Output the [x, y] coordinate of the center of the cell containing the given text.  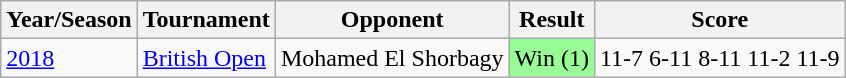
Score [720, 20]
Result [552, 20]
11-7 6-11 8-11 11-2 11-9 [720, 58]
Win (1) [552, 58]
Tournament [206, 20]
2018 [69, 58]
Opponent [392, 20]
Mohamed El Shorbagy [392, 58]
British Open [206, 58]
Year/Season [69, 20]
